Capture the cell that displays the provided text and extract its [X, Y] central coordinate. 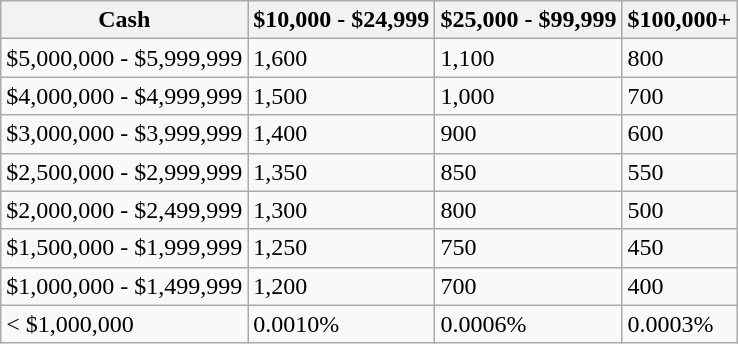
1,250 [342, 248]
$25,000 - $99,999 [528, 20]
$1,000,000 - $1,499,999 [124, 286]
900 [528, 134]
$100,000+ [680, 20]
$10,000 - $24,999 [342, 20]
1,500 [342, 96]
Cash [124, 20]
$5,000,000 - $5,999,999 [124, 58]
1,400 [342, 134]
$2,500,000 - $2,999,999 [124, 172]
450 [680, 248]
1,000 [528, 96]
$4,000,000 - $4,999,999 [124, 96]
1,300 [342, 210]
400 [680, 286]
0.0006% [528, 324]
$1,500,000 - $1,999,999 [124, 248]
< $1,000,000 [124, 324]
0.0003% [680, 324]
1,600 [342, 58]
1,350 [342, 172]
500 [680, 210]
1,200 [342, 286]
$3,000,000 - $3,999,999 [124, 134]
$2,000,000 - $2,499,999 [124, 210]
850 [528, 172]
550 [680, 172]
600 [680, 134]
1,100 [528, 58]
750 [528, 248]
0.0010% [342, 324]
